Return (x, y) of the center of cell containing provided text 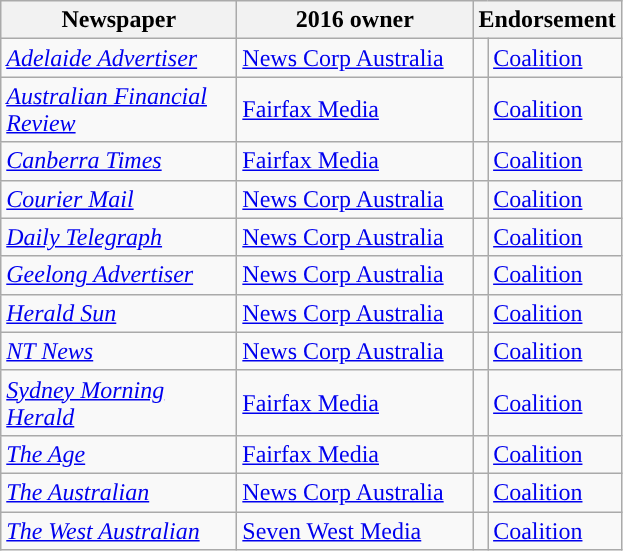
The West Australian (119, 531)
Endorsement (547, 20)
Daily Telegraph (119, 237)
The Australian (119, 492)
NT News (119, 351)
Sydney Morning Herald (119, 402)
Australian Financial Review (119, 110)
Seven West Media (355, 531)
2016 owner (355, 20)
Canberra Times (119, 161)
Courier Mail (119, 199)
Adelaide Advertiser (119, 58)
Geelong Advertiser (119, 275)
Newspaper (119, 20)
The Age (119, 454)
Herald Sun (119, 313)
